Return the (X, Y) coordinate for the center point of the cell that contains the specified text.  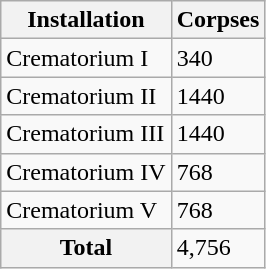
Crematorium V (86, 210)
340 (218, 58)
Corpses (218, 20)
Crematorium I (86, 58)
Crematorium IV (86, 172)
Crematorium III (86, 134)
Total (86, 248)
Installation (86, 20)
4,756 (218, 248)
Crematorium II (86, 96)
